Output the (X, Y) coordinate of the center of the cell containing the given text.  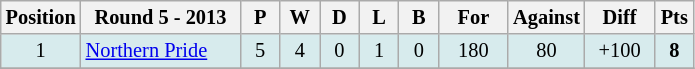
L (379, 17)
W (300, 17)
Pts (674, 17)
5 (260, 51)
4 (300, 51)
Round 5 - 2013 (161, 17)
P (260, 17)
Position (41, 17)
8 (674, 51)
For (474, 17)
80 (546, 51)
Northern Pride (161, 51)
180 (474, 51)
Against (546, 17)
D (340, 17)
B (419, 17)
+100 (620, 51)
Diff (620, 17)
